Extract the (x, y) coordinate from the center of the cell holding the provided text.  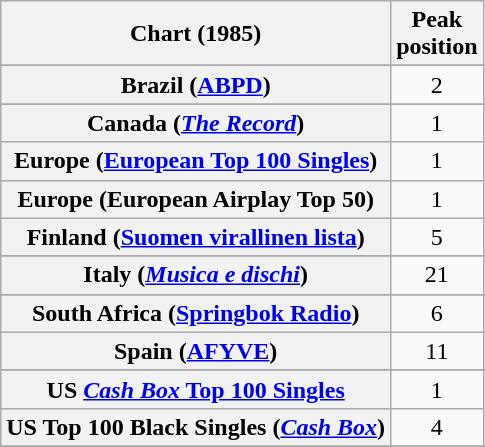
Europe (European Top 100 Singles) (196, 161)
4 (437, 427)
Canada (The Record) (196, 123)
2 (437, 85)
Brazil (ABPD) (196, 85)
Finland (Suomen virallinen lista) (196, 237)
6 (437, 313)
Chart (1985) (196, 34)
11 (437, 351)
Europe (European Airplay Top 50) (196, 199)
5 (437, 237)
Italy (Musica e dischi) (196, 275)
21 (437, 275)
Spain (AFYVE) (196, 351)
Peakposition (437, 34)
US Cash Box Top 100 Singles (196, 389)
US Top 100 Black Singles (Cash Box) (196, 427)
South Africa (Springbok Radio) (196, 313)
